Determine the (X, Y) coordinate at the center of the cell enclosing the given text.  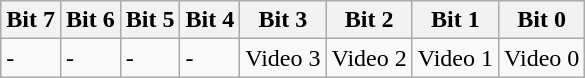
Video 0 (542, 58)
Bit 6 (90, 20)
Bit 2 (369, 20)
Video 1 (455, 58)
Bit 1 (455, 20)
Bit 4 (210, 20)
Bit 7 (31, 20)
Bit 5 (150, 20)
Bit 0 (542, 20)
Bit 3 (283, 20)
Video 2 (369, 58)
Video 3 (283, 58)
